Scan for the cell matching the given text and deliver its [x, y] coordinate at center. 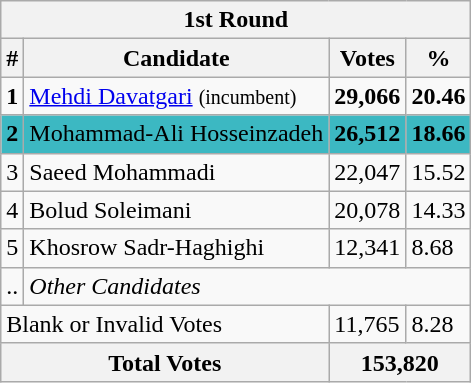
153,820 [400, 362]
Saeed Mohammadi [176, 172]
20.46 [438, 96]
Bolud Soleimani [176, 210]
18.66 [438, 134]
.. [12, 286]
8.68 [438, 248]
% [438, 58]
11,765 [368, 324]
# [12, 58]
5 [12, 248]
Votes [368, 58]
Mohammad-Ali Hosseinzadeh [176, 134]
1 [12, 96]
12,341 [368, 248]
20,078 [368, 210]
26,512 [368, 134]
2 [12, 134]
Khosrow Sadr-Haghighi [176, 248]
Candidate [176, 58]
1st Round [236, 20]
22,047 [368, 172]
4 [12, 210]
3 [12, 172]
Blank or Invalid Votes [165, 324]
Other Candidates [248, 286]
8.28 [438, 324]
Mehdi Davatgari (incumbent) [176, 96]
15.52 [438, 172]
Total Votes [165, 362]
29,066 [368, 96]
14.33 [438, 210]
